Return the [X, Y] coordinate for the center point of the cell that contains the specified text.  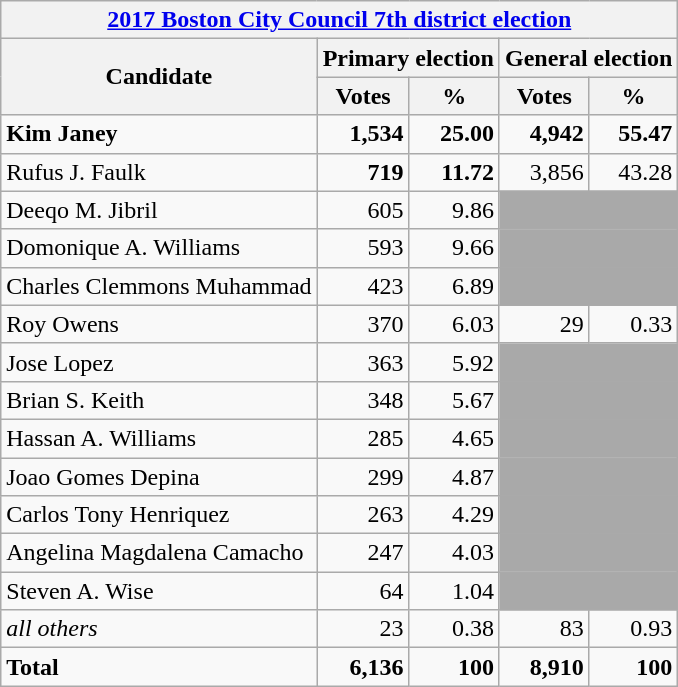
Primary election [408, 58]
Kim Janey [159, 134]
Jose Lopez [159, 362]
719 [363, 172]
Carlos Tony Henriquez [159, 515]
43.28 [633, 172]
Total [159, 667]
1,534 [363, 134]
0.33 [633, 324]
Angelina Magdalena Camacho [159, 553]
Candidate [159, 77]
299 [363, 477]
Roy Owens [159, 324]
6,136 [363, 667]
64 [363, 591]
83 [544, 629]
25.00 [454, 134]
363 [363, 362]
4.03 [454, 553]
605 [363, 210]
11.72 [454, 172]
Hassan A. Williams [159, 438]
8,910 [544, 667]
Steven A. Wise [159, 591]
423 [363, 286]
6.89 [454, 286]
5.67 [454, 400]
6.03 [454, 324]
263 [363, 515]
5.92 [454, 362]
593 [363, 248]
0.93 [633, 629]
23 [363, 629]
4.87 [454, 477]
285 [363, 438]
all others [159, 629]
Joao Gomes Depina [159, 477]
Brian S. Keith [159, 400]
Domonique A. Williams [159, 248]
Deeqo M. Jibril [159, 210]
370 [363, 324]
0.38 [454, 629]
55.47 [633, 134]
Rufus J. Faulk [159, 172]
General election [588, 58]
4.29 [454, 515]
1.04 [454, 591]
29 [544, 324]
2017 Boston City Council 7th district election [340, 20]
4.65 [454, 438]
348 [363, 400]
9.86 [454, 210]
247 [363, 553]
4,942 [544, 134]
3,856 [544, 172]
Charles Clemmons Muhammad [159, 286]
9.66 [454, 248]
